Output the [x, y] coordinate of the center of the cell containing the given text.  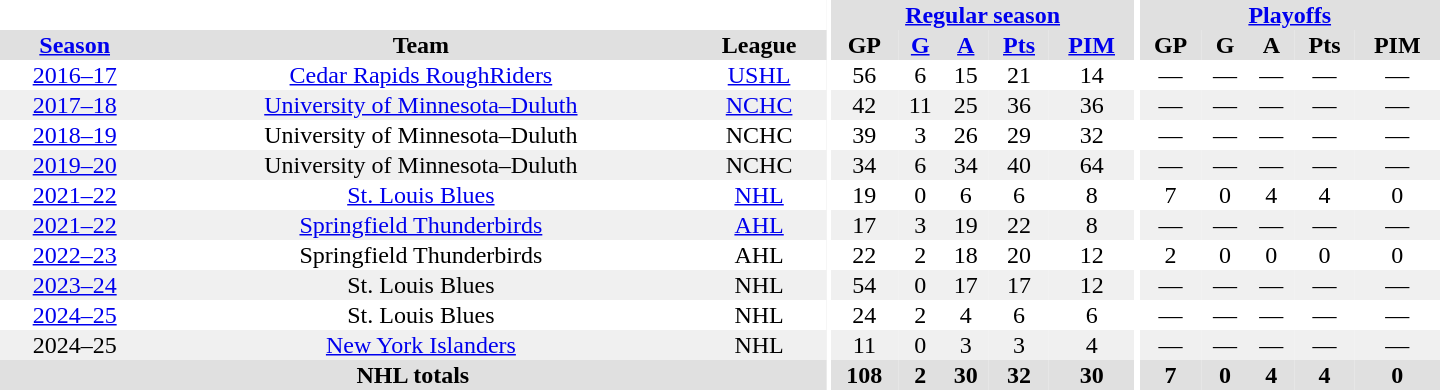
26 [966, 135]
54 [864, 285]
56 [864, 75]
2019–20 [74, 165]
2022–23 [74, 255]
39 [864, 135]
2023–24 [74, 285]
Regular season [982, 15]
League [758, 45]
New York Islanders [420, 345]
Team [420, 45]
64 [1092, 165]
14 [1092, 75]
25 [966, 105]
2017–18 [74, 105]
24 [864, 315]
Playoffs [1290, 15]
2018–19 [74, 135]
18 [966, 255]
Season [74, 45]
2016–17 [74, 75]
Cedar Rapids RoughRiders [420, 75]
USHL [758, 75]
42 [864, 105]
40 [1019, 165]
NHL totals [413, 375]
21 [1019, 75]
20 [1019, 255]
108 [864, 375]
15 [966, 75]
29 [1019, 135]
